Scan for the cell matching the given text and deliver its [X, Y] coordinate at center. 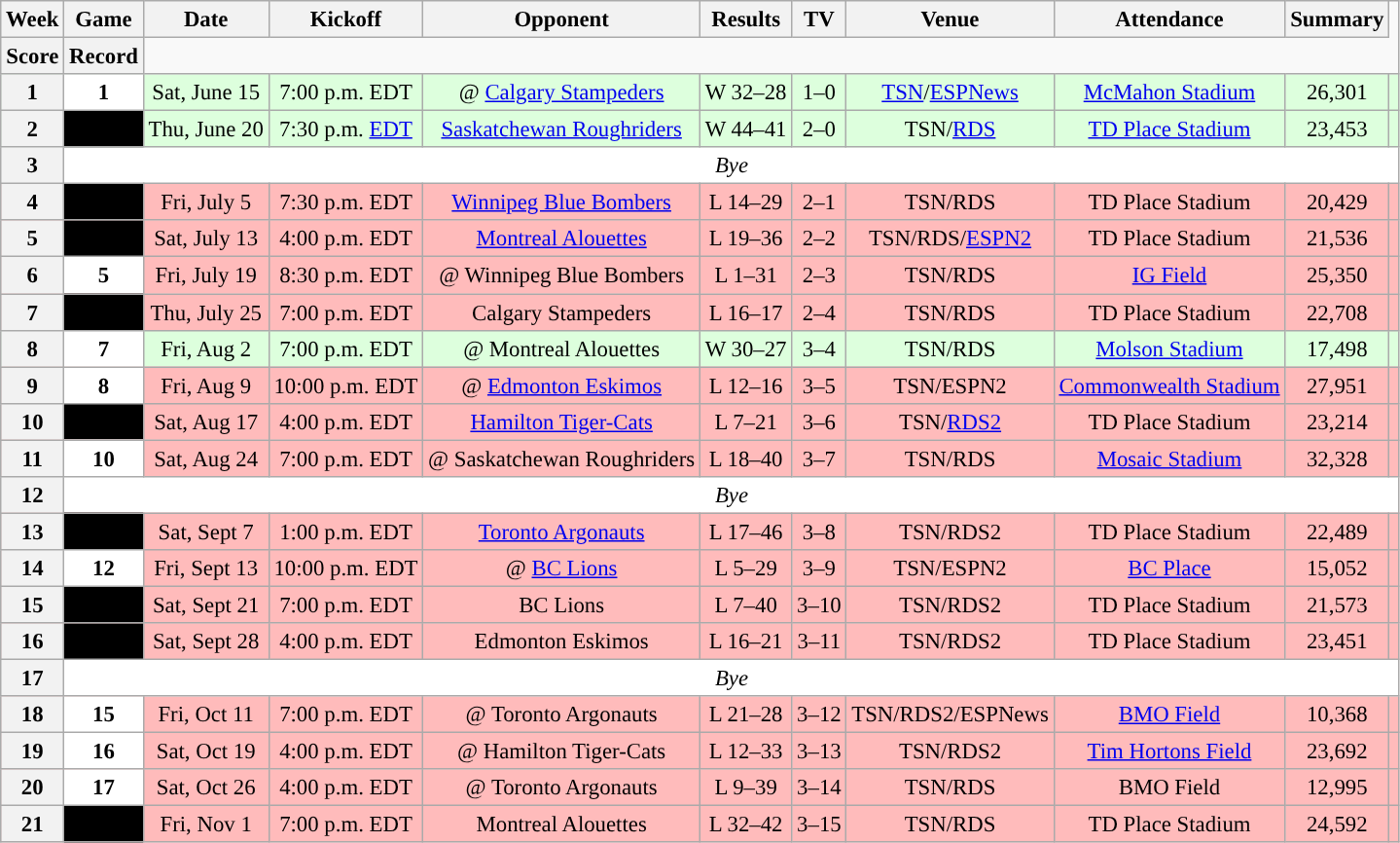
Sat, Oct 26 [206, 788]
Mosaic Stadium [1169, 458]
23,692 [1337, 751]
12,995 [1337, 788]
L 5–29 [745, 568]
1:00 p.m. EDT [346, 531]
Sat, Aug 24 [206, 458]
21,536 [1337, 238]
3–5 [819, 385]
Fri, Aug 2 [206, 348]
10,368 [1337, 715]
L 21–28 [745, 715]
L 16–21 [745, 641]
21 [33, 825]
Attendance [1169, 19]
3–6 [819, 421]
3–15 [819, 825]
Fri, July 19 [206, 275]
8:30 p.m. EDT [346, 275]
23,451 [1337, 641]
@ BC Lions [562, 568]
Commonwealth Stadium [1169, 385]
BC Place [1169, 568]
Date [206, 19]
@ Calgary Stampeders [562, 92]
26,301 [1337, 92]
Tim Hortons Field [1169, 751]
3–9 [819, 568]
Sat, June 15 [206, 92]
3–11 [819, 641]
3–10 [819, 605]
2–4 [819, 312]
3–13 [819, 751]
W 44–41 [745, 129]
27,951 [1337, 385]
McMahon Stadium [1169, 92]
TSN/RDS/ESPN2 [950, 238]
W 30–27 [745, 348]
Score [33, 56]
@ Saskatchewan Roughriders [562, 458]
L 12–33 [745, 751]
24,592 [1337, 825]
TV [819, 19]
@ Montreal Alouettes [562, 348]
Edmonton Eskimos [562, 641]
3–7 [819, 458]
Saskatchewan Roughriders [562, 129]
22,708 [1337, 312]
Opponent [562, 19]
L 1–31 [745, 275]
L 17–46 [745, 531]
2–2 [819, 238]
Sat, July 13 [206, 238]
3–14 [819, 788]
L 7–40 [745, 605]
22,489 [1337, 531]
Sat, Sept 21 [206, 605]
2–3 [819, 275]
BC Lions [562, 605]
Summary [1337, 19]
Fri, Aug 9 [206, 385]
Molson Stadium [1169, 348]
Hamilton Tiger-Cats [562, 421]
Toronto Argonauts [562, 531]
L 19–36 [745, 238]
15,052 [1337, 568]
TSN/ESPNews [950, 92]
Game [103, 19]
Venue [950, 19]
20 [33, 788]
Sat, Sept 28 [206, 641]
Sat, Aug 17 [206, 421]
@ Hamilton Tiger-Cats [562, 751]
3–12 [819, 715]
W 32–28 [745, 92]
2–0 [819, 129]
23,214 [1337, 421]
21,573 [1337, 605]
Fri, Sept 13 [206, 568]
Kickoff [346, 19]
3–4 [819, 348]
L 32–42 [745, 825]
Fri, July 5 [206, 202]
Fri, Nov 1 [206, 825]
L 18–40 [745, 458]
3–8 [819, 531]
Thu, June 20 [206, 129]
Winnipeg Blue Bombers [562, 202]
2–1 [819, 202]
@ Winnipeg Blue Bombers [562, 275]
Sat, Oct 19 [206, 751]
Sat, Sept 7 [206, 531]
32,328 [1337, 458]
Calgary Stampeders [562, 312]
19 [33, 751]
Results [745, 19]
20,429 [1337, 202]
TSN/RDS2/ESPNews [950, 715]
17,498 [1337, 348]
IG Field [1169, 275]
1–0 [819, 92]
L 12–16 [745, 385]
L 16–17 [745, 312]
23,453 [1337, 129]
25,350 [1337, 275]
L 7–21 [745, 421]
Week [33, 19]
L 14–29 [745, 202]
Record [103, 56]
Fri, Oct 11 [206, 715]
L 9–39 [745, 788]
Thu, July 25 [206, 312]
@ Edmonton Eskimos [562, 385]
